Find where the given text appears and provide that cell's center as (X, Y) coordinate. 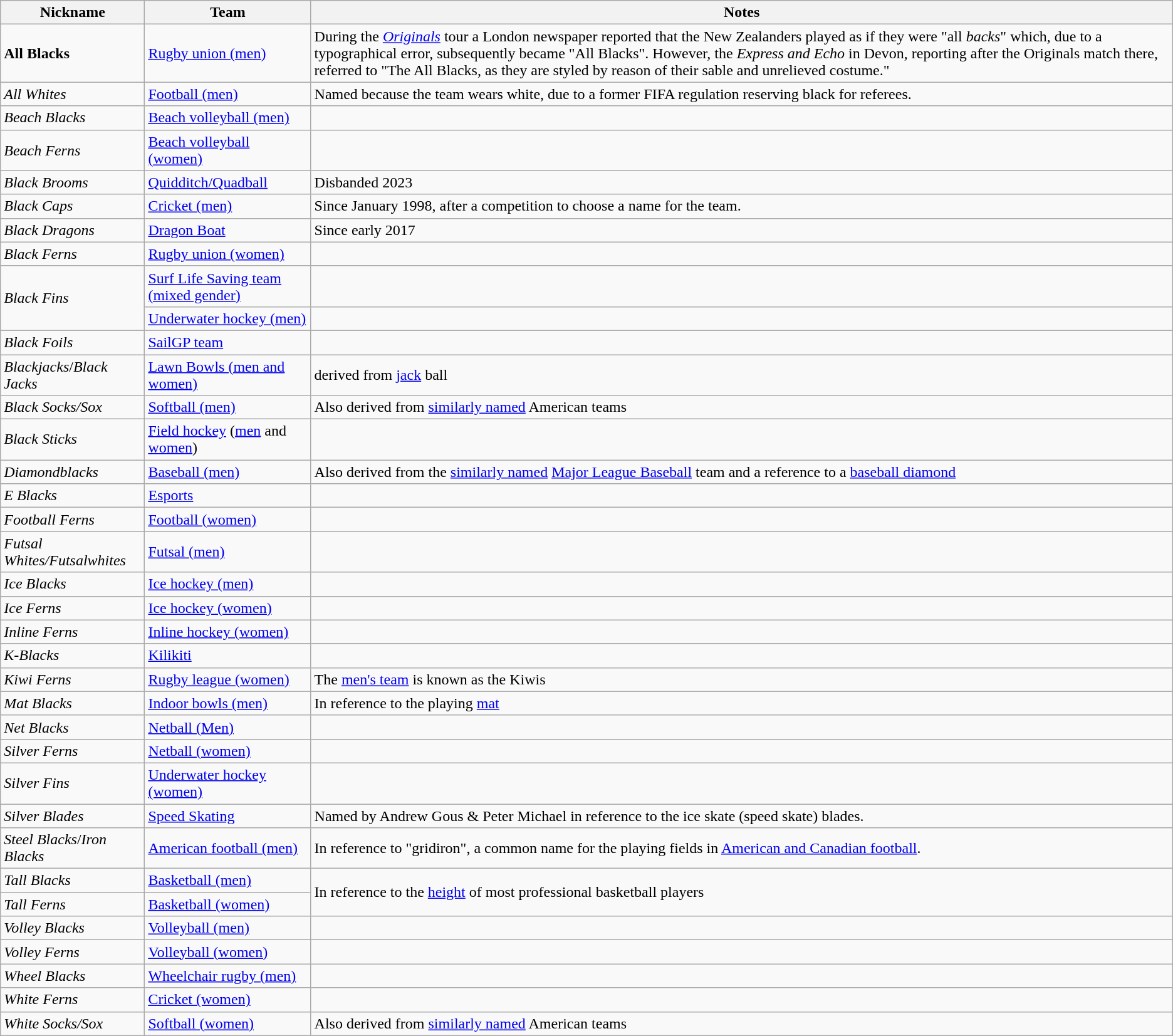
Cricket (women) (228, 1000)
Black Sticks (73, 440)
Surf Life Saving team (mixed gender) (228, 286)
Tall Blacks (73, 881)
Black Socks/Sox (73, 407)
Black Ferns (73, 254)
Dragon Boat (228, 230)
Diamondblacks (73, 472)
Disbanded 2023 (742, 182)
Indoor bowls (men) (228, 703)
Basketball (women) (228, 904)
Named by Andrew Gous & Peter Michael in reference to the ice skate (speed skate) blades. (742, 815)
Ice Blacks (73, 584)
Netball (women) (228, 751)
Tall Ferns (73, 904)
Baseball (men) (228, 472)
Ice hockey (women) (228, 608)
In reference to "gridiron", a common name for the playing fields in American and Canadian football. (742, 849)
derived from jack ball (742, 375)
Beach volleyball (men) (228, 118)
Cricket (men) (228, 206)
Ice Ferns (73, 608)
Inline hockey (women) (228, 632)
Notes (742, 13)
White Socks/Sox (73, 1023)
Wheel Blacks (73, 976)
Esports (228, 496)
Kilikiti (228, 656)
Steel Blacks/Iron Blacks (73, 849)
Named because the team wears white, due to a former FIFA regulation reserving black for referees. (742, 94)
American football (men) (228, 849)
Lawn Bowls (men and women) (228, 375)
Nickname (73, 13)
In reference to the playing mat (742, 703)
Rugby union (women) (228, 254)
Silver Blades (73, 815)
Black Foils (73, 342)
Softball (women) (228, 1023)
K-Blacks (73, 656)
Black Caps (73, 206)
Beach Ferns (73, 150)
Net Blacks (73, 727)
Futsal Whites/Futsalwhites (73, 552)
All Whites (73, 94)
Basketball (men) (228, 881)
Team (228, 13)
Underwater hockey (men) (228, 318)
Volley Blacks (73, 928)
SailGP team (228, 342)
Football (women) (228, 520)
Volleyball (women) (228, 952)
Blackjacks/Black Jacks (73, 375)
Since early 2017 (742, 230)
Black Brooms (73, 182)
Mat Blacks (73, 703)
Rugby union (men) (228, 53)
Also derived from the similarly named Major League Baseball team and a reference to a baseball diamond (742, 472)
Futsal (men) (228, 552)
Silver Fins (73, 783)
Field hockey (men and women) (228, 440)
Black Fins (73, 298)
Volley Ferns (73, 952)
Ice hockey (men) (228, 584)
Football Ferns (73, 520)
Rugby league (women) (228, 679)
Wheelchair rugby (men) (228, 976)
Black Dragons (73, 230)
Football (men) (228, 94)
Beach volleyball (women) (228, 150)
Beach Blacks (73, 118)
E Blacks (73, 496)
The men's team is known as the Kiwis (742, 679)
Softball (men) (228, 407)
Volleyball (men) (228, 928)
Speed Skating (228, 815)
Silver Ferns (73, 751)
White Ferns (73, 1000)
Underwater hockey (women) (228, 783)
In reference to the height of most professional basketball players (742, 892)
Kiwi Ferns (73, 679)
Quidditch/Quadball (228, 182)
Inline Ferns (73, 632)
Since January 1998, after a competition to choose a name for the team. (742, 206)
All Blacks (73, 53)
Netball (Men) (228, 727)
